Provide the [X, Y] coordinate of the cell's center where the given text is located.  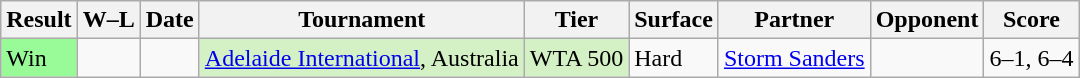
Date [170, 20]
Win [39, 58]
Partner [794, 20]
Tier [576, 20]
Storm Sanders [794, 58]
Hard [674, 58]
WTA 500 [576, 58]
Result [39, 20]
Score [1032, 20]
W–L [108, 20]
Tournament [362, 20]
Surface [674, 20]
6–1, 6–4 [1032, 58]
Opponent [927, 20]
Adelaide International, Australia [362, 58]
